Output the (X, Y) coordinate of the center of the cell containing the given text.  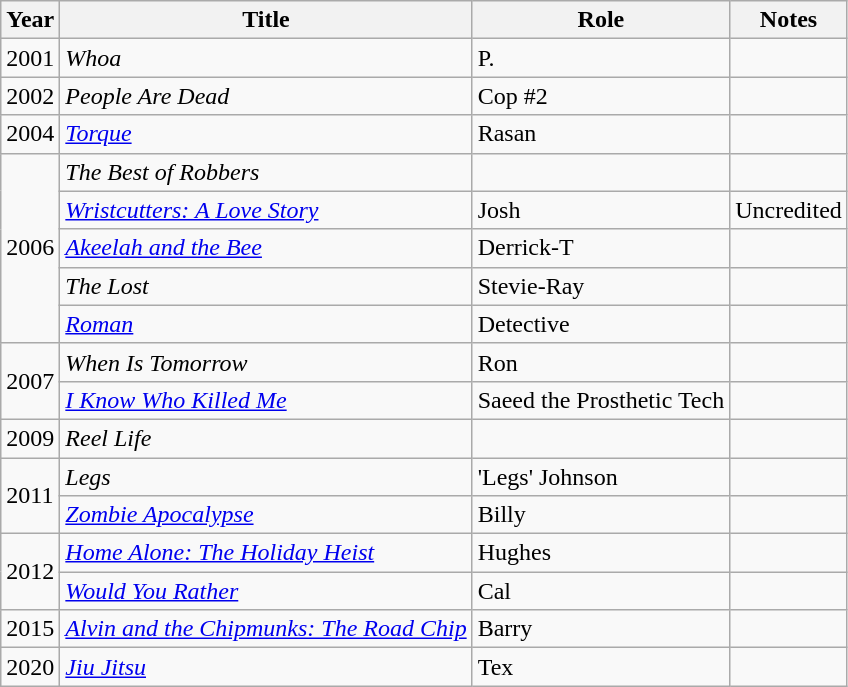
2001 (30, 58)
Uncredited (789, 210)
Derrick-T (601, 248)
Roman (266, 324)
Josh (601, 210)
Title (266, 20)
Ron (601, 362)
Billy (601, 515)
Hughes (601, 553)
Reel Life (266, 438)
Cal (601, 591)
The Best of Robbers (266, 172)
Saeed the Prosthetic Tech (601, 400)
Notes (789, 20)
2011 (30, 496)
I Know Who Killed Me (266, 400)
When Is Tomorrow (266, 362)
Home Alone: The Holiday Heist (266, 553)
Stevie-Ray (601, 286)
2009 (30, 438)
Tex (601, 667)
Would You Rather (266, 591)
Torque (266, 134)
P. (601, 58)
Zombie Apocalypse (266, 515)
2012 (30, 572)
Year (30, 20)
Jiu Jitsu (266, 667)
2015 (30, 629)
Wristcutters: A Love Story (266, 210)
The Lost (266, 286)
2007 (30, 381)
2004 (30, 134)
Role (601, 20)
Whoa (266, 58)
Akeelah and the Bee (266, 248)
Cop #2 (601, 96)
'Legs' Johnson (601, 477)
Detective (601, 324)
2002 (30, 96)
Alvin and the Chipmunks: The Road Chip (266, 629)
2020 (30, 667)
People Are Dead (266, 96)
Rasan (601, 134)
2006 (30, 248)
Barry (601, 629)
Legs (266, 477)
